Search for the cell housing the specified text and yield its [X, Y] center coordinate. 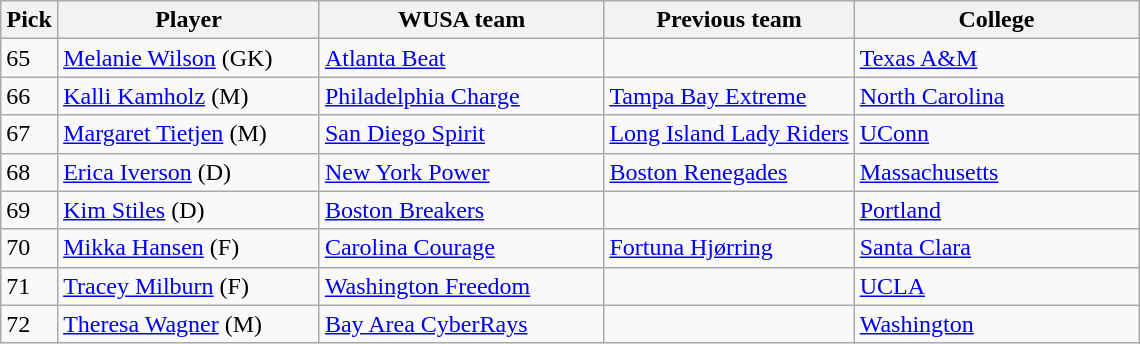
72 [30, 324]
68 [30, 172]
65 [30, 58]
70 [30, 248]
Kim Stiles (D) [189, 210]
Kalli Kamholz (M) [189, 96]
Mikka Hansen (F) [189, 248]
Portland [996, 210]
Massachusetts [996, 172]
Washington Freedom [461, 286]
67 [30, 134]
Player [189, 20]
Washington [996, 324]
Pick [30, 20]
Santa Clara [996, 248]
Bay Area CyberRays [461, 324]
Boston Breakers [461, 210]
Long Island Lady Riders [729, 134]
North Carolina [996, 96]
Previous team [729, 20]
Boston Renegades [729, 172]
Erica Iverson (D) [189, 172]
Melanie Wilson (GK) [189, 58]
Tracey Milburn (F) [189, 286]
Philadelphia Charge [461, 96]
Fortuna Hjørring [729, 248]
New York Power [461, 172]
Margaret Tietjen (M) [189, 134]
Tampa Bay Extreme [729, 96]
Texas A&M [996, 58]
UConn [996, 134]
San Diego Spirit [461, 134]
UCLA [996, 286]
71 [30, 286]
WUSA team [461, 20]
College [996, 20]
Carolina Courage [461, 248]
66 [30, 96]
69 [30, 210]
Atlanta Beat [461, 58]
Theresa Wagner (M) [189, 324]
